For the text-containing cell, return its midpoint in [x, y] coordinate format. 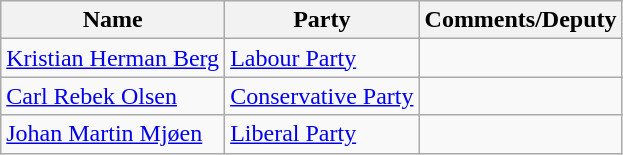
Labour Party [322, 58]
Conservative Party [322, 96]
Kristian Herman Berg [113, 58]
Comments/Deputy [520, 20]
Party [322, 20]
Carl Rebek Olsen [113, 96]
Liberal Party [322, 134]
Johan Martin Mjøen [113, 134]
Name [113, 20]
